For the text-containing cell, return its midpoint in [x, y] coordinate format. 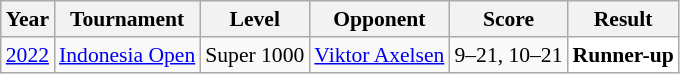
2022 [28, 55]
Viktor Axelsen [379, 55]
Level [254, 19]
9–21, 10–21 [508, 55]
Result [622, 19]
Opponent [379, 19]
Indonesia Open [127, 55]
Year [28, 19]
Score [508, 19]
Tournament [127, 19]
Super 1000 [254, 55]
Runner-up [622, 55]
